Return the [X, Y] coordinate for the center point of the cell that contains the specified text.  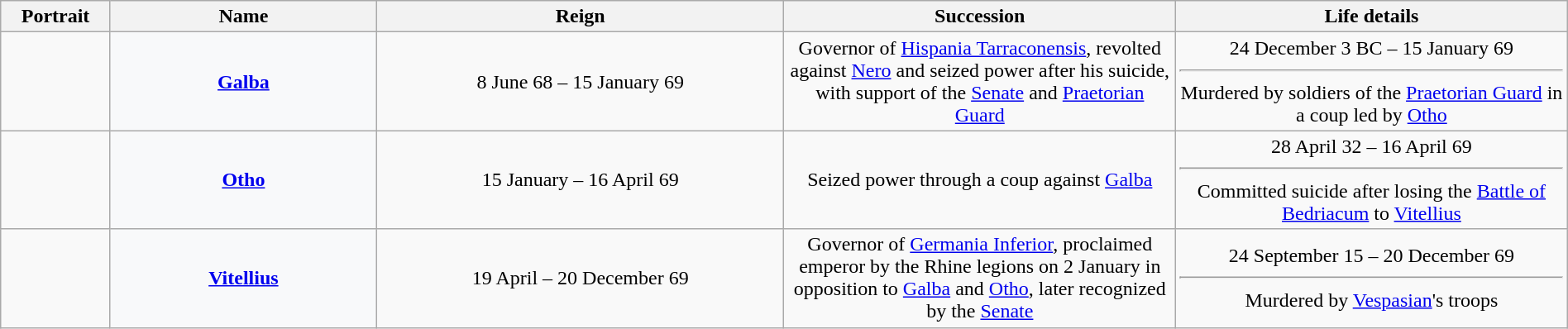
Vitellius [243, 278]
19 April – 20 December 69 [581, 278]
15 January – 16 April 69 [581, 180]
Galba [243, 81]
Governor of Germania Inferior, proclaimed emperor by the Rhine legions on 2 January in opposition to Galba and Otho, later recognized by the Senate [980, 278]
Seized power through a coup against Galba [980, 180]
28 April 32 – 16 April 69Committed suicide after losing the Battle of Bedriacum to Vitellius [1372, 180]
24 December 3 BC – 15 January 69Murdered by soldiers of the Praetorian Guard in a coup led by Otho [1372, 81]
Name [243, 17]
Portrait [56, 17]
Reign [581, 17]
Succession [980, 17]
Life details [1372, 17]
8 June 68 – 15 January 69 [581, 81]
Otho [243, 180]
24 September 15 – 20 December 69Murdered by Vespasian's troops [1372, 278]
Governor of Hispania Tarraconensis, revolted against Nero and seized power after his suicide, with support of the Senate and Praetorian Guard [980, 81]
